Detect which cell encompasses the target text, then output its (X, Y) center coordinate. 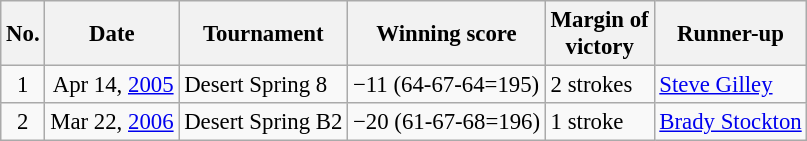
Desert Spring 8 (264, 85)
−20 (61-67-68=196) (447, 122)
Runner-up (730, 34)
Apr 14, 2005 (112, 85)
Steve Gilley (730, 85)
Mar 22, 2006 (112, 122)
Tournament (264, 34)
2 strokes (600, 85)
1 (23, 85)
No. (23, 34)
−11 (64-67-64=195) (447, 85)
Winning score (447, 34)
2 (23, 122)
Brady Stockton (730, 122)
1 stroke (600, 122)
Desert Spring B2 (264, 122)
Margin ofvictory (600, 34)
Date (112, 34)
